Detect which cell encompasses the target text, then output its (x, y) center coordinate. 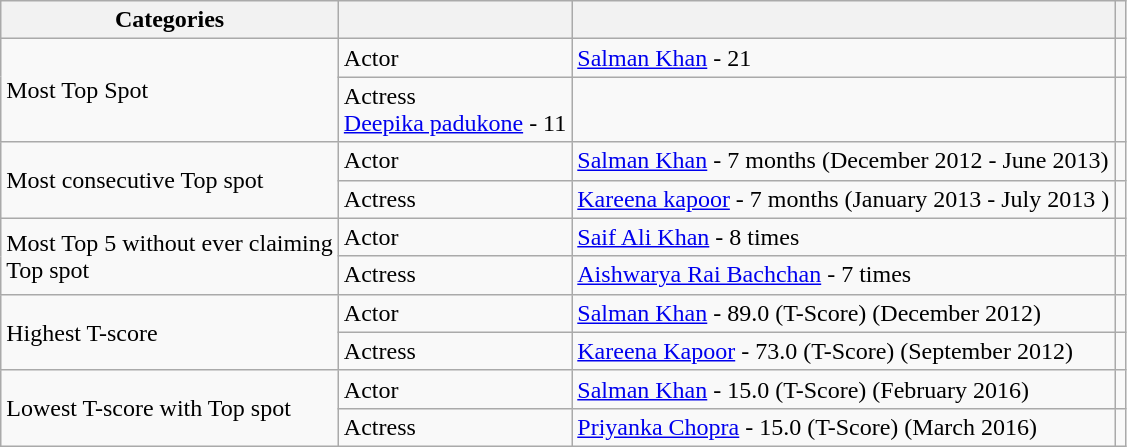
Lowest T-score with Top spot (170, 408)
Salman Khan - 89.0 (T-Score) (December 2012) (844, 313)
Saif Ali Khan - 8 times (844, 237)
Categories (170, 20)
Salman Khan - 15.0 (T-Score) (February 2016) (844, 389)
Priyanka Chopra - 15.0 (T-Score) (March 2016) (844, 427)
Kareena kapoor - 7 months (January 2013 - July 2013 ) (844, 199)
Salman Khan - 21 (844, 58)
Most Top Spot (170, 90)
Salman Khan - 7 months (December 2012 - June 2013) (844, 161)
Highest T-score (170, 332)
Most consecutive Top spot (170, 180)
Kareena Kapoor - 73.0 (T-Score) (September 2012) (844, 351)
Aishwarya Rai Bachchan - 7 times (844, 275)
Most Top 5 without ever claimingTop spot (170, 256)
ActressDeepika padukone - 11 (454, 110)
